Search for the cell housing the specified text and yield its [x, y] center coordinate. 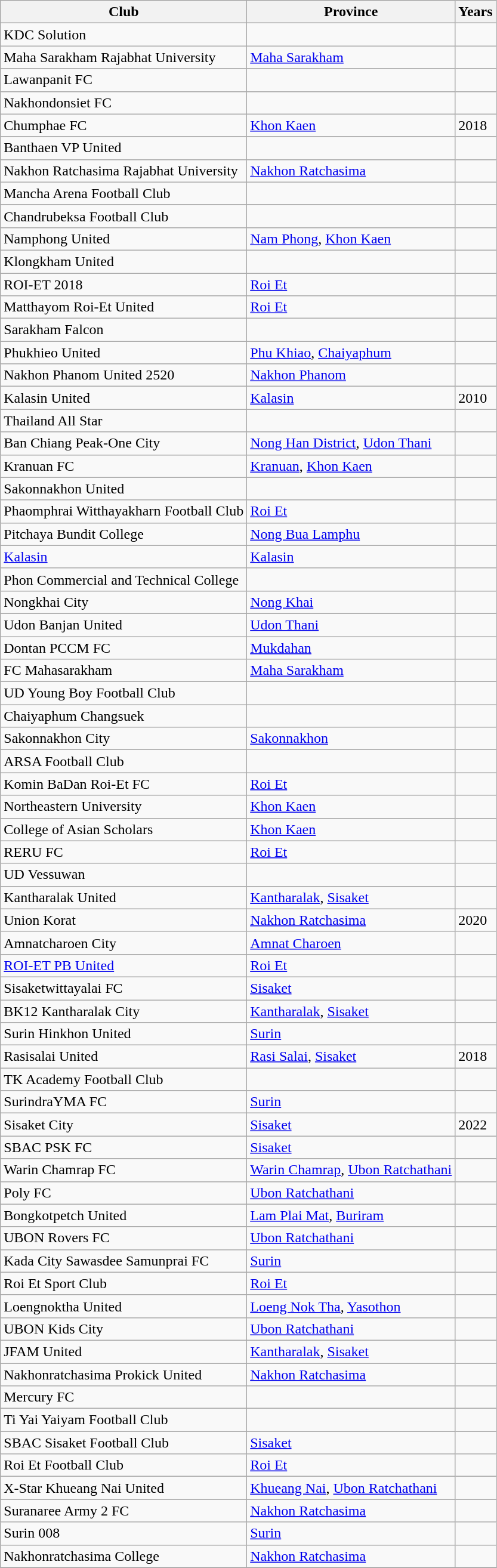
Udon Thani [351, 625]
Pitchaya Bundit College [124, 534]
Rasi Salai, Sisaket [351, 1057]
Mancha Arena Football Club [124, 193]
Roi Et Sport Club [124, 1283]
Nakhon Phanom United 2520 [124, 375]
Loeng Nok Tha, Yasothon [351, 1306]
2010 [476, 398]
Warin Chamrap, Ubon Ratchathani [351, 1170]
Kranuan, Khon Kaen [351, 466]
2022 [476, 1125]
Bongkotpetch United [124, 1215]
ROI-ET PB United [124, 965]
Phu Khiao, Chaiyaphum [351, 353]
Namphong United [124, 239]
Phukhieo United [124, 353]
Club [124, 12]
Sakonnakhon [351, 739]
UBON Rovers FC [124, 1238]
Sakonnakhon City [124, 739]
Chaiyaphum Changsuek [124, 716]
Nong Han District, Udon Thani [351, 443]
Surin Hinkhon United [124, 1034]
UD Young Boy Football Club [124, 693]
Nakhondonsiet FC [124, 103]
College of Asian Scholars [124, 829]
BK12 Kantharalak City [124, 1011]
Poly FC [124, 1193]
JFAM United [124, 1351]
SBAC PSK FC [124, 1147]
KDC Solution [124, 35]
Kranuan FC [124, 466]
Nong Bua Lamphu [351, 534]
Dontan PCCM FC [124, 647]
Suranaree Army 2 FC [124, 1511]
Banthaen VP United [124, 148]
Udon Banjan United [124, 625]
Nakhon Phanom [351, 375]
Sisaketwittayalai FC [124, 988]
Nongkhai City [124, 602]
Chandrubeksa Football Club [124, 216]
Kalasin United [124, 398]
Lam Plai Mat, Buriram [351, 1215]
Years [476, 12]
Province [351, 12]
Khueang Nai, Ubon Ratchathani [351, 1488]
Roi Et Football Club [124, 1465]
Kada City Sawasdee Samunprai FC [124, 1261]
Phon Commercial and Technical College [124, 579]
Lawanpanit FC [124, 80]
Nakhon Ratchasima Rajabhat University [124, 171]
Maha Sarakham Rajabhat University [124, 57]
TK Academy Football Club [124, 1079]
ARSA Football Club [124, 761]
Loengnoktha United [124, 1306]
Surin 008 [124, 1533]
Mercury FC [124, 1397]
SBAC Sisaket Football Club [124, 1443]
Komin BaDan Roi-Et FC [124, 784]
SurindraYMA FC [124, 1102]
Sarakham Falcon [124, 330]
Amnat Charoen [351, 943]
Warin Chamrap FC [124, 1170]
Kantharalak United [124, 897]
2020 [476, 920]
Thailand All Star [124, 421]
Nakhonratchasima College [124, 1556]
Klongkham United [124, 261]
Northeastern University [124, 807]
Ban Chiang Peak-One City [124, 443]
X-Star Khueang Nai United [124, 1488]
Union Korat [124, 920]
Nakhonratchasima Prokick United [124, 1374]
Mukdahan [351, 647]
UD Vessuwan [124, 875]
FC Mahasarakham [124, 671]
Phaomphrai Witthayakharn Football Club [124, 511]
Amnatcharoen City [124, 943]
Sakonnakhon United [124, 489]
ROI-ET 2018 [124, 285]
Chumphae FC [124, 125]
RERU FC [124, 852]
Nam Phong, Khon Kaen [351, 239]
Ti Yai Yaiyam Football Club [124, 1420]
Matthayom Roi-Et United [124, 307]
Nong Khai [351, 602]
Rasisalai United [124, 1057]
UBON Kids City [124, 1329]
Sisaket City [124, 1125]
